Determine the (X, Y) coordinate at the center of the cell enclosing the given text.  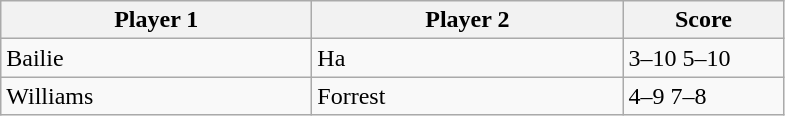
Ha (468, 58)
Player 1 (156, 20)
Williams (156, 96)
Player 2 (468, 20)
Forrest (468, 96)
Score (704, 20)
4–9 7–8 (704, 96)
Bailie (156, 58)
3–10 5–10 (704, 58)
